Provide the (X, Y) coordinate of the cell's center where the given text is located.  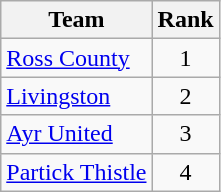
Partick Thistle (76, 172)
3 (186, 134)
Ross County (76, 58)
Ayr United (76, 134)
Team (76, 20)
2 (186, 96)
1 (186, 58)
4 (186, 172)
Rank (186, 20)
Livingston (76, 96)
